Output the (x, y) coordinate of the center of the cell containing the given text.  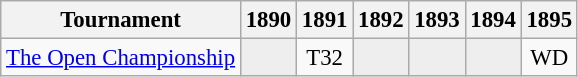
1894 (493, 20)
T32 (325, 58)
1893 (437, 20)
The Open Championship (121, 58)
WD (549, 58)
1891 (325, 20)
Tournament (121, 20)
1895 (549, 20)
1890 (268, 20)
1892 (381, 20)
